Find where the given text appears and provide that cell's center as [x, y] coordinate. 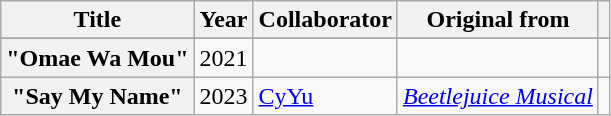
2021 [224, 58]
Year [224, 20]
Collaborator [325, 20]
2023 [224, 96]
CyYu [325, 96]
Beetlejuice Musical [498, 96]
Original from [498, 20]
"Omae Wa Mou" [98, 58]
Title [98, 20]
"Say My Name" [98, 96]
